Provide the (X, Y) coordinate of the cell's center where the given text is located.  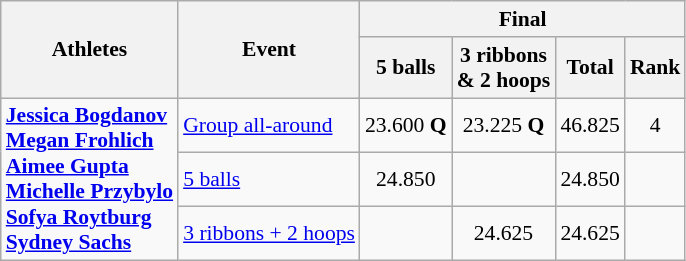
Final (522, 19)
Total (590, 68)
Jessica BogdanovMegan FrohlichAimee GuptaMichelle PrzybyloSofya RoytburgSydney Sachs (90, 180)
4 (656, 125)
3 ribbons + 2 hoops (269, 234)
3 ribbons& 2 hoops (504, 68)
46.825 (590, 125)
23.600 Q (406, 125)
Event (269, 50)
Rank (656, 68)
Athletes (90, 50)
Group all-around (269, 125)
23.225 Q (504, 125)
